Output the [X, Y] coordinate of the center of the cell containing the given text.  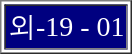
외-19 - 01 [66, 26]
